Identify which cell holds the provided text, then report its (X, Y) central coordinate. 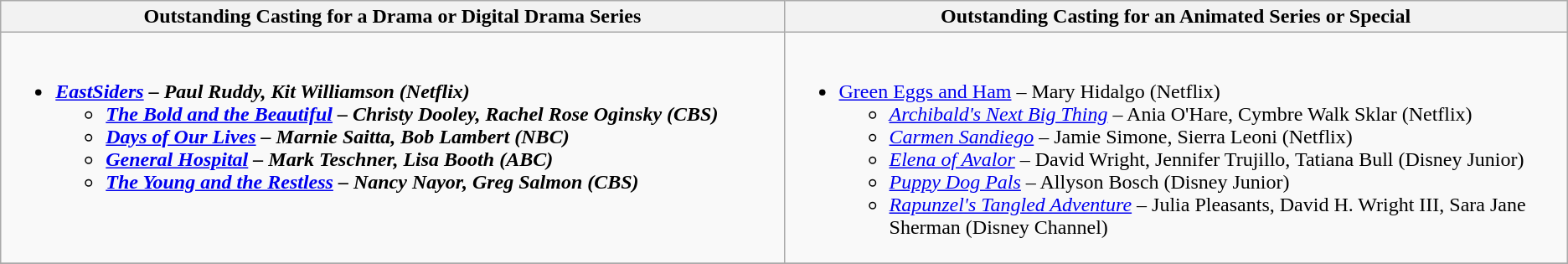
Outstanding Casting for an Animated Series or Special (1176, 17)
Outstanding Casting for a Drama or Digital Drama Series (392, 17)
